Pinpoint the cell where the given text exists, returning its [X, Y] midpoint coordinate. 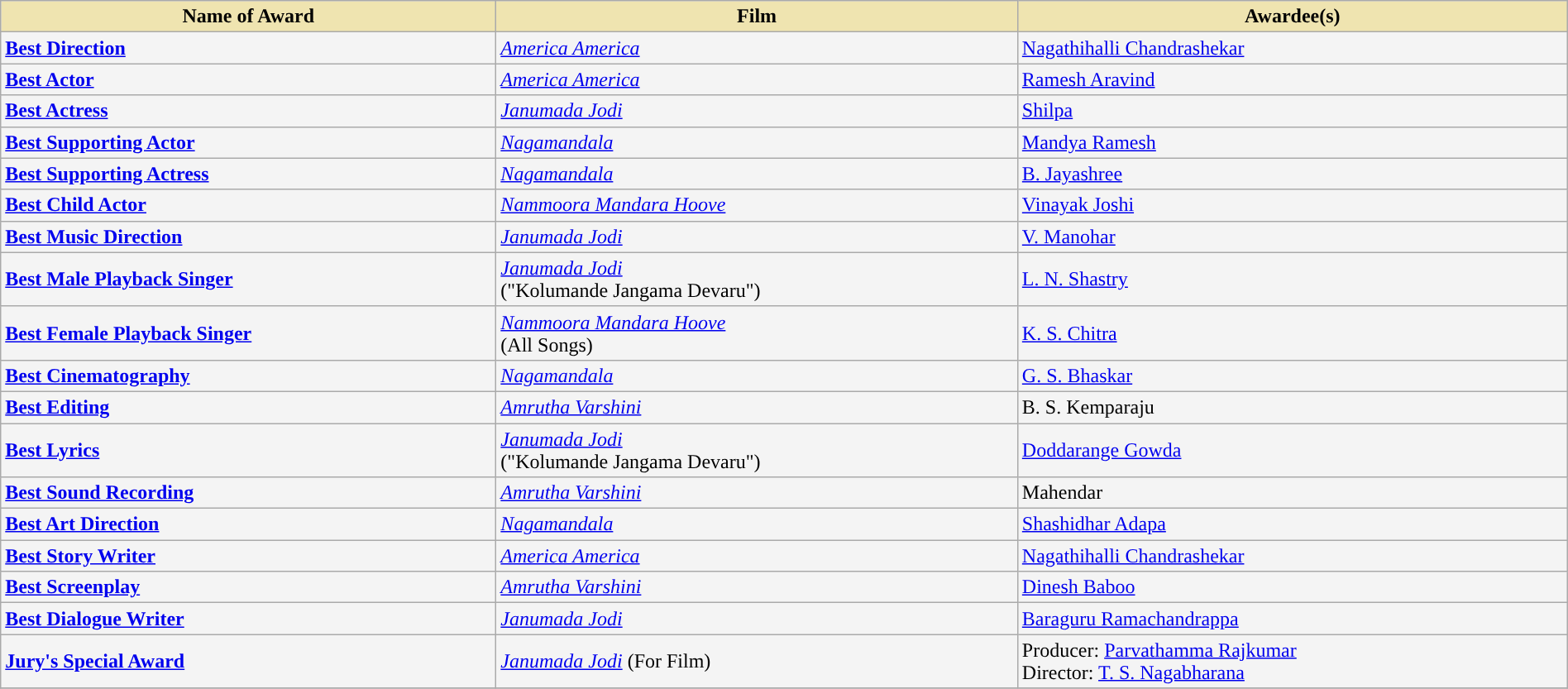
Name of Award [248, 17]
Vinayak Joshi [1292, 205]
G. S. Bhaskar [1292, 376]
K. S. Chitra [1292, 333]
Shashidhar Adapa [1292, 524]
Jury's Special Award [248, 662]
Best Editing [248, 407]
Best Actress [248, 111]
B. S. Kemparaju [1292, 407]
Best Supporting Actor [248, 142]
Best Female Playback Singer [248, 333]
Awardee(s) [1292, 17]
Best Direction [248, 48]
Best Screenplay [248, 587]
Mandya Ramesh [1292, 142]
Producer: Parvathamma RajkumarDirector: T. S. Nagabharana [1292, 662]
Baraguru Ramachandrappa [1292, 619]
Best Cinematography [248, 376]
Ramesh Aravind [1292, 79]
Best Lyrics [248, 450]
Best Art Direction [248, 524]
Shilpa [1292, 111]
Mahendar [1292, 493]
Nammoora Mandara Hoove [757, 205]
Best Child Actor [248, 205]
V. Manohar [1292, 237]
Film [757, 17]
L. N. Shastry [1292, 280]
Nammoora Mandara Hoove(All Songs) [757, 333]
Best Story Writer [248, 556]
Doddarange Gowda [1292, 450]
Best Dialogue Writer [248, 619]
Janumada Jodi (For Film) [757, 662]
Best Sound Recording [248, 493]
Dinesh Baboo [1292, 587]
B. Jayashree [1292, 174]
Best Male Playback Singer [248, 280]
Best Supporting Actress [248, 174]
Best Actor [248, 79]
Best Music Direction [248, 237]
